Pinpoint the cell where the given text exists, returning its [x, y] midpoint coordinate. 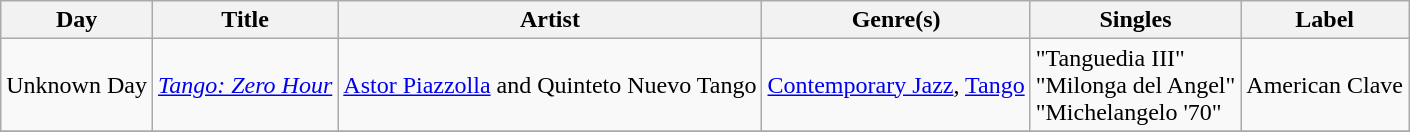
Artist [550, 20]
Title [244, 20]
Tango: Zero Hour [244, 85]
Astor Piazzolla and Quinteto Nuevo Tango [550, 85]
"Tanguedia III""Milonga del Angel""Michelangelo '70" [1136, 85]
Singles [1136, 20]
Contemporary Jazz, Tango [896, 85]
Label [1325, 20]
Day [77, 20]
American Clave [1325, 85]
Unknown Day [77, 85]
Genre(s) [896, 20]
